Return (X, Y) of the center of cell containing provided text 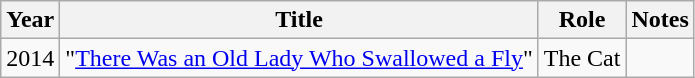
Title (299, 20)
"There Was an Old Lady Who Swallowed a Fly" (299, 58)
Notes (660, 20)
Year (30, 20)
Role (582, 20)
The Cat (582, 58)
2014 (30, 58)
